Scan for the cell matching the given text and deliver its [x, y] coordinate at center. 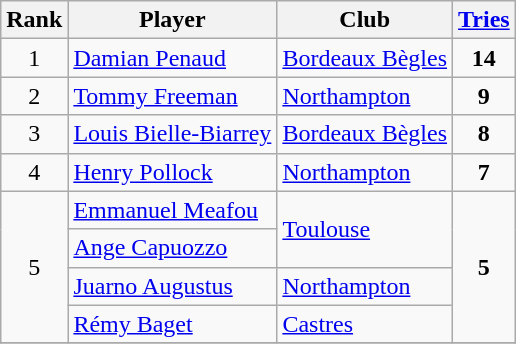
3 [34, 134]
Ange Capuozzo [172, 248]
Juarno Augustus [172, 286]
2 [34, 96]
Emmanuel Meafou [172, 210]
Louis Bielle-Biarrey [172, 134]
Rémy Baget [172, 324]
Tries [484, 20]
14 [484, 58]
Tommy Freeman [172, 96]
Castres [365, 324]
Toulouse [365, 229]
Damian Penaud [172, 58]
Rank [34, 20]
8 [484, 134]
7 [484, 172]
Henry Pollock [172, 172]
Club [365, 20]
Player [172, 20]
4 [34, 172]
1 [34, 58]
9 [484, 96]
